Output the (x, y) coordinate of the center of the cell containing the given text.  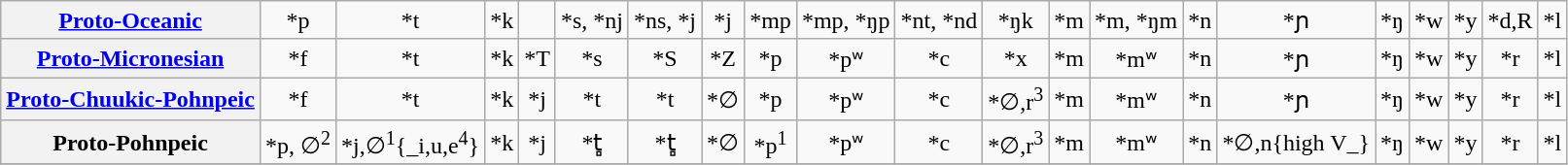
*j,∅1{_i,u,e4} (410, 142)
*p1 (771, 142)
Proto-Chuukic-Pohnpeic (130, 99)
Proto-Pohnpeic (130, 142)
*S (665, 58)
*ns, *j (665, 20)
*ŋk (1016, 20)
Proto-Oceanic (130, 20)
*T (538, 58)
*p, ∅2 (297, 142)
*d,R (1511, 20)
*x (1016, 58)
*s (591, 58)
Proto-Micronesian (130, 58)
*s, *nj (591, 20)
*m, *ŋm (1135, 20)
*mp (771, 20)
*nt, *nd (939, 20)
*Z (723, 58)
*mp, *ŋp (846, 20)
*∅,n{high V_} (1297, 142)
